Determine the (X, Y) coordinate at the center of the cell enclosing the given text.  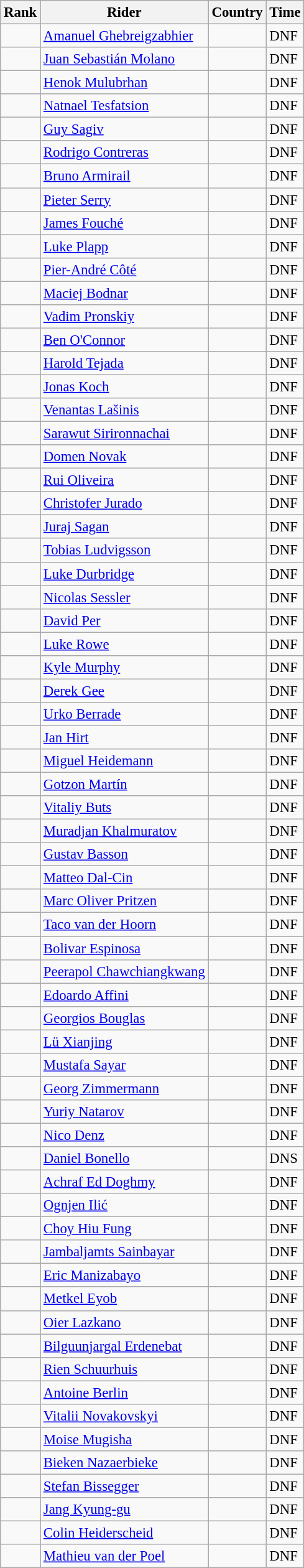
Maciej Bodnar (124, 293)
Ben O'Connor (124, 340)
Yuriy Natarov (124, 1112)
Georg Zimmermann (124, 1088)
Georgios Bouglas (124, 1018)
Henok Mulubrhan (124, 83)
Juan Sebastián Molano (124, 59)
Vitaliy Buts (124, 808)
Jang Kyung-gu (124, 1510)
Tobias Ludvigsson (124, 551)
Bruno Armirail (124, 176)
Time (285, 12)
Domen Novak (124, 457)
Mustafa Sayar (124, 1065)
Antoine Berlin (124, 1393)
David Per (124, 620)
Vadim Pronskiy (124, 317)
Colin Heiderscheid (124, 1533)
Pieter Serry (124, 200)
Kyle Murphy (124, 668)
Choy Hiu Fung (124, 1229)
Oier Lazkano (124, 1322)
Harold Tejada (124, 363)
Natnael Tesfatsion (124, 106)
Muradjan Khalmuratov (124, 831)
Matteo Dal-Cin (124, 878)
Nico Denz (124, 1135)
Urko Berrade (124, 714)
Ognjen Ilić (124, 1205)
Derek Gee (124, 691)
Eric Manizabayo (124, 1276)
DNS (285, 1159)
James Fouché (124, 223)
Bieken Nazaerbieke (124, 1463)
Moise Mugisha (124, 1439)
Peerapol Chawchiangkwang (124, 971)
Daniel Bonello (124, 1159)
Edoardo Affini (124, 995)
Mathieu van der Poel (124, 1556)
Achraf Ed Doghmy (124, 1182)
Amanuel Ghebreigzabhier (124, 36)
Stefan Bissegger (124, 1486)
Taco van der Hoorn (124, 925)
Rank (21, 12)
Marc Oliver Pritzen (124, 902)
Bilguunjargal Erdenebat (124, 1346)
Luke Plapp (124, 246)
Vitalii Novakovskyi (124, 1416)
Pier-André Côté (124, 269)
Metkel Eyob (124, 1299)
Gotzon Martín (124, 785)
Luke Rowe (124, 644)
Nicolas Sessler (124, 597)
Sarawut Sirironnachai (124, 434)
Juraj Sagan (124, 527)
Jan Hirt (124, 737)
Country (237, 12)
Bolivar Espinosa (124, 948)
Lü Xianjing (124, 1042)
Luke Durbridge (124, 574)
Miguel Heidemann (124, 761)
Jonas Koch (124, 386)
Jambaljamts Sainbayar (124, 1252)
Rien Schuurhuis (124, 1369)
Gustav Basson (124, 854)
Rodrigo Contreras (124, 152)
Venantas Lašinis (124, 410)
Christofer Jurado (124, 503)
Rider (124, 12)
Rui Oliveira (124, 480)
Guy Sagiv (124, 129)
